Output the [X, Y] coordinate of the center of the cell containing the given text.  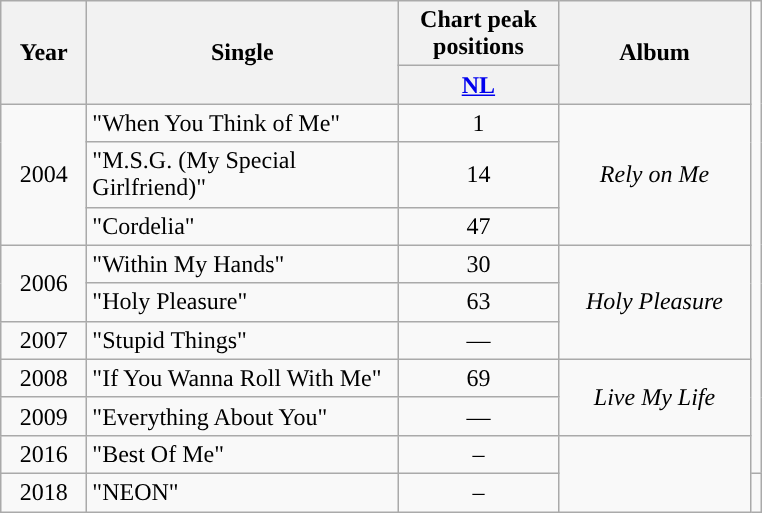
63 [478, 302]
2016 [44, 454]
"Everything About You" [242, 416]
2006 [44, 283]
30 [478, 264]
"When You Think of Me" [242, 123]
2009 [44, 416]
69 [478, 378]
"Cordelia" [242, 226]
"If You Wanna Roll With Me" [242, 378]
Chart peak positions [478, 34]
2008 [44, 378]
"Holy Pleasure" [242, 302]
"Best Of Me" [242, 454]
47 [478, 226]
2007 [44, 340]
"NEON" [242, 492]
2018 [44, 492]
"M.S.G. (My Special Girlfriend)" [242, 174]
Year [44, 52]
Album [654, 52]
14 [478, 174]
"Within My Hands" [242, 264]
Single [242, 52]
2004 [44, 174]
Holy Pleasure [654, 302]
NL [478, 85]
"Stupid Things" [242, 340]
Rely on Me [654, 174]
1 [478, 123]
Live My Life [654, 397]
